Locate the cell with the specified text and output its [X, Y] center coordinate. 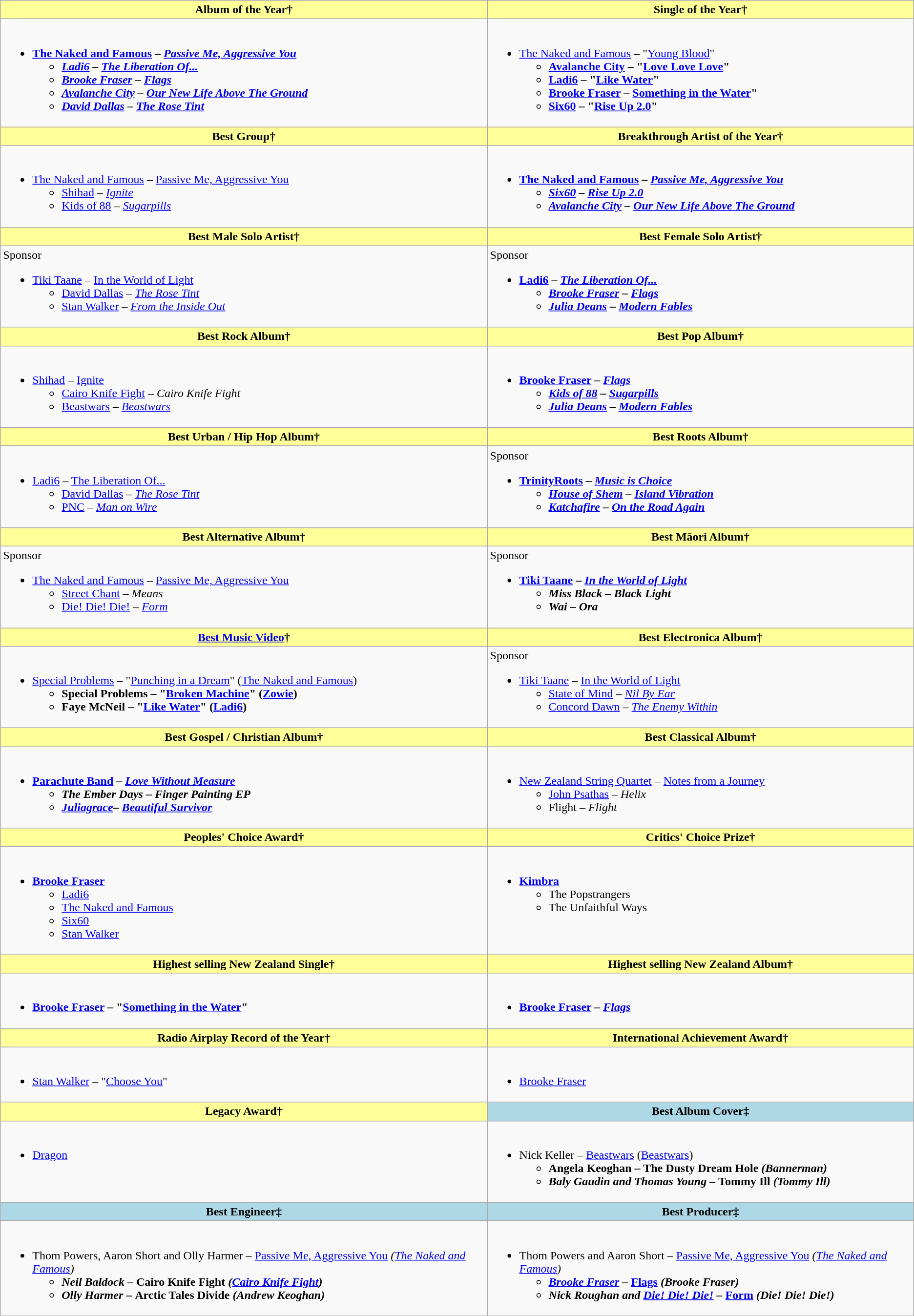
SponsorTrinityRoots – Music is ChoiceHouse of Shem – Island VibrationKatchafire – On the Road Again [700, 486]
Best Classical Album† [700, 737]
KimbraThe PopstrangersThe Unfaithful Ways [700, 900]
Best Roots Album† [700, 437]
Best Electronica Album† [700, 637]
The Naked and Famous – Passive Me, Aggressive YouSix60 – Rise Up 2.0Avalanche City – Our New Life Above The Ground [700, 187]
Critics' Choice Prize† [700, 837]
Brooke Fraser – FlagsKids of 88 – SugarpillsJulia Deans – Modern Fables [700, 387]
Best Urban / Hip Hop Album† [244, 437]
Radio Airplay Record of the Year† [244, 1038]
Best Album Cover‡ [700, 1111]
Shihad – IgniteCairo Knife Fight – Cairo Knife FightBeastwars – Beastwars [244, 387]
SponsorTiki Taane – In the World of LightMiss Black – Black LightWai – Ora [700, 587]
New Zealand String Quartet – Notes from a JourneyJohn Psathas – HelixFlight – Flight [700, 787]
Album of the Year† [244, 10]
Best Gospel / Christian Album† [244, 737]
SponsorTiki Taane – In the World of LightDavid Dallas – The Rose TintStan Walker – From the Inside Out [244, 286]
Best Pop Album† [700, 336]
SponsorTiki Taane – In the World of LightState of Mind – Nil By EarConcord Dawn – The Enemy Within [700, 688]
Brooke Fraser – Flags [700, 1001]
SponsorLadi6 – The Liberation Of...Brooke Fraser – FlagsJulia Deans – Modern Fables [700, 286]
Highest selling New Zealand Album† [700, 964]
Parachute Band – Love Without MeasureThe Ember Days – Finger Painting EPJuliagrace– Beautiful Survivor [244, 787]
Best Group† [244, 136]
Brooke Fraser – "Something in the Water" [244, 1001]
Best Music Video† [244, 637]
Best Engineer‡ [244, 1212]
Best Alternative Album† [244, 537]
Special Problems – "Punching in a Dream" (The Naked and Famous)Special Problems – "Broken Machine" (Zowie)Faye McNeil – "Like Water" (Ladi6) [244, 688]
Dragon [244, 1161]
Best Male Solo Artist† [244, 236]
Best Female Solo Artist† [700, 236]
Best Producer‡ [700, 1212]
Ladi6 – The Liberation Of...David Dallas – The Rose TintPNC – Man on Wire [244, 486]
Best Māori Album† [700, 537]
Brooke Fraser [700, 1074]
Single of the Year† [700, 10]
Peoples' Choice Award† [244, 837]
Breakthrough Artist of the Year† [700, 136]
Stan Walker – "Choose You" [244, 1074]
Highest selling New Zealand Single† [244, 964]
Brooke FraserLadi6The Naked and FamousSix60Stan Walker [244, 900]
Nick Keller – Beastwars (Beastwars)Angela Keoghan – The Dusty Dream Hole (Bannerman)Baly Gaudin and Thomas Young – Tommy Ill (Tommy Ill) [700, 1161]
The Naked and Famous – "Young Blood"Avalanche City – "Love Love Love"Ladi6 – "Like Water"Brooke Fraser – Something in the Water"Six60 – "Rise Up 2.0" [700, 73]
Best Rock Album† [244, 336]
SponsorThe Naked and Famous – Passive Me, Aggressive YouStreet Chant – MeansDie! Die! Die! – Form [244, 587]
International Achievement Award† [700, 1038]
Legacy Award† [244, 1111]
The Naked and Famous – Passive Me, Aggressive YouShihad – IgniteKids of 88 – Sugarpills [244, 187]
